Return the [X, Y] coordinate for the center point of the cell that contains the specified text.  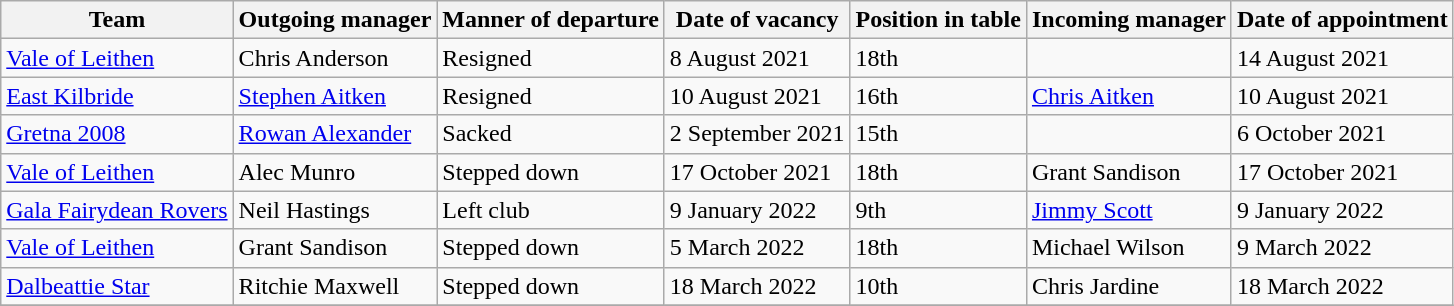
Ritchie Maxwell [335, 286]
Stephen Aitken [335, 96]
Team [117, 20]
Position in table [938, 20]
2 September 2021 [757, 134]
9 March 2022 [1342, 248]
Jimmy Scott [1128, 210]
Gala Fairydean Rovers [117, 210]
Neil Hastings [335, 210]
6 October 2021 [1342, 134]
Chris Jardine [1128, 286]
9th [938, 210]
14 August 2021 [1342, 58]
5 March 2022 [757, 248]
15th [938, 134]
10th [938, 286]
Gretna 2008 [117, 134]
Left club [550, 210]
Manner of departure [550, 20]
Dalbeattie Star [117, 286]
Michael Wilson [1128, 248]
Chris Anderson [335, 58]
Date of appointment [1342, 20]
8 August 2021 [757, 58]
Rowan Alexander [335, 134]
Sacked [550, 134]
East Kilbride [117, 96]
Chris Aitken [1128, 96]
16th [938, 96]
Incoming manager [1128, 20]
Outgoing manager [335, 20]
Alec Munro [335, 172]
Date of vacancy [757, 20]
